Return the [X, Y] coordinate for the center point of the cell that contains the specified text.  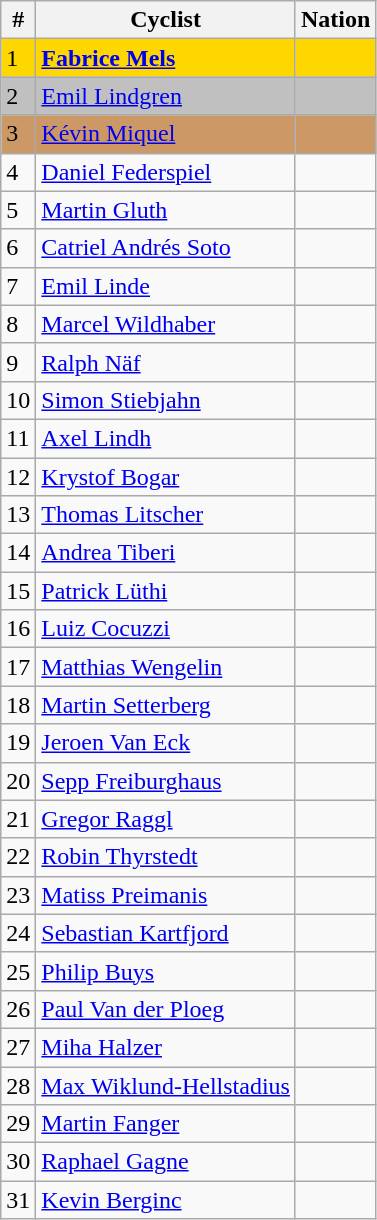
29 [18, 1124]
Kévin Miquel [166, 134]
2 [18, 96]
Philip Buys [166, 971]
3 [18, 134]
Andrea Tiberi [166, 553]
Emil Linde [166, 286]
Ralph Näf [166, 362]
Jeroen Van Eck [166, 743]
8 [18, 324]
15 [18, 591]
7 [18, 286]
Matthias Wengelin [166, 667]
Gregor Raggl [166, 819]
Catriel Andrés Soto [166, 248]
12 [18, 477]
Max Wiklund-Hellstadius [166, 1085]
Axel Lindh [166, 438]
Marcel Wildhaber [166, 324]
Luiz Cocuzzi [166, 629]
11 [18, 438]
Martin Setterberg [166, 705]
14 [18, 553]
Emil Lindgren [166, 96]
Cyclist [166, 20]
19 [18, 743]
Paul Van der Ploeg [166, 1009]
Thomas Litscher [166, 515]
9 [18, 362]
Patrick Lüthi [166, 591]
21 [18, 819]
25 [18, 971]
Miha Halzer [166, 1047]
27 [18, 1047]
Sepp Freiburghaus [166, 781]
Matiss Preimanis [166, 895]
22 [18, 857]
4 [18, 172]
Raphael Gagne [166, 1162]
6 [18, 248]
Fabrice Mels [166, 58]
5 [18, 210]
26 [18, 1009]
# [18, 20]
20 [18, 781]
18 [18, 705]
31 [18, 1200]
Sebastian Kartfjord [166, 933]
Martin Gluth [166, 210]
Daniel Federspiel [166, 172]
Martin Fanger [166, 1124]
13 [18, 515]
24 [18, 933]
30 [18, 1162]
17 [18, 667]
Krystof Bogar [166, 477]
Nation [335, 20]
Robin Thyrstedt [166, 857]
Kevin Berginc [166, 1200]
28 [18, 1085]
23 [18, 895]
16 [18, 629]
1 [18, 58]
Simon Stiebjahn [166, 400]
10 [18, 400]
